From the cell containing the given text, extract its center point as [x, y] coordinate. 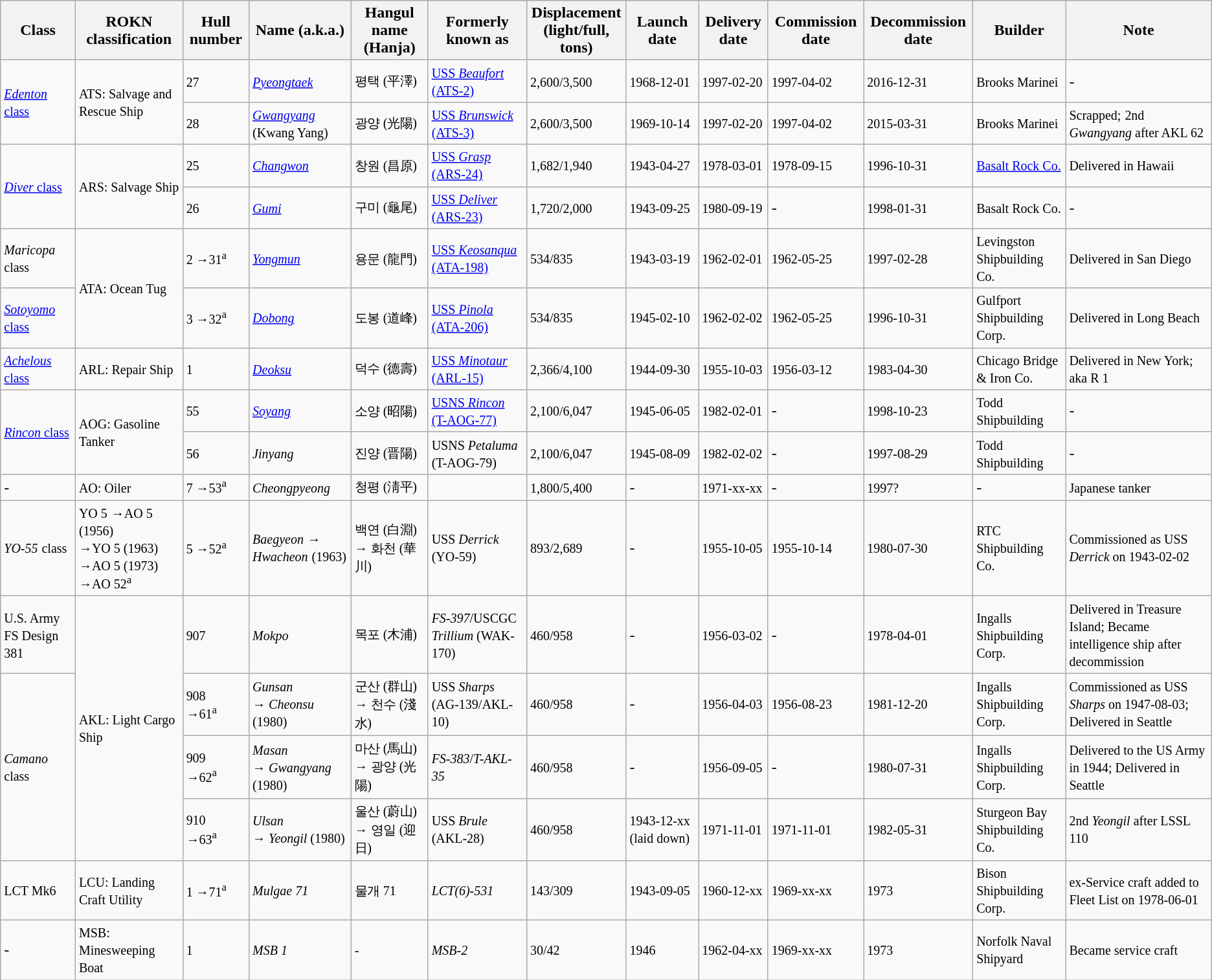
Formerly known as [477, 30]
ATA: Ocean Tug [129, 288]
평택 (平澤) [390, 82]
창원 (昌原) [390, 166]
30/42 [576, 950]
1962-04-xx [733, 950]
Chicago Bridge & Iron Co. [1019, 369]
Displacement(light/full, tons) [576, 30]
1943-12-xx (laid down) [662, 830]
1998-01-31 [918, 207]
ATS: Salvage and Rescue Ship [129, 102]
Sotoyomo class [38, 318]
YO 5 →AO 5 (1956)→YO 5 (1963)→AO 5 (1973)→AO 52a [129, 548]
3 →32a [216, 318]
Pyeongtaek [300, 82]
2,366/4,100 [576, 369]
울산 (蔚山) → 영일 (迎日) [390, 830]
909→62a [216, 766]
Delivered in New York; aka R 1 [1138, 369]
1956-09-05 [733, 766]
1982-05-31 [918, 830]
구미 (龜尾) [390, 207]
Delivered to the US Army in 1944; Delivered in Seattle [1138, 766]
1971-xx-xx [733, 487]
MSB: Minesweeping Boat [129, 950]
군산 (群山) → 천수 (淺水) [390, 704]
1980-07-30 [918, 548]
1 →71a [216, 891]
ex-Service craft added to Fleet List on 1978-06-01 [1138, 891]
26 [216, 207]
1955-10-05 [733, 548]
Soyang [300, 410]
Delivery date [733, 30]
2 →31a [216, 258]
Sturgeon Bay Shipbuilding Co. [1019, 830]
Yongmun [300, 258]
Hull number [216, 30]
Delivered in Hawaii [1138, 166]
USNS Rincon (T-AOG-77) [477, 410]
목포 (木浦) [390, 634]
1,800/5,400 [576, 487]
1,720/2,000 [576, 207]
Commissioned as USS Sharps on 1947-08-03; Delivered in Seattle [1138, 704]
진양 (晋陽) [390, 453]
1978-09-15 [816, 166]
USS Grasp (ARS-24) [477, 166]
1943-09-05 [662, 891]
ARS: Salvage Ship [129, 186]
청평 (淸平) [390, 487]
Norfolk Naval Shipyard [1019, 950]
1997? [918, 487]
7 →53a [216, 487]
Maricopa class [38, 258]
Levingston Shipbuilding Co. [1019, 258]
도봉 (道峰) [390, 318]
Delivered in San Diego [1138, 258]
USS Brunswick (ATS-3) [477, 123]
USNS Petaluma (T-AOG-79) [477, 453]
908→61a [216, 704]
1978-03-01 [733, 166]
1981-12-20 [918, 704]
25 [216, 166]
소양 (昭陽) [390, 410]
Dobong [300, 318]
1943-09-25 [662, 207]
28 [216, 123]
893/2,689 [576, 548]
143/309 [576, 891]
1945-08-09 [662, 453]
AOG: Gasoline Tanker [129, 432]
5 →52a [216, 548]
1968-12-01 [662, 82]
Hangul name(Hanja) [390, 30]
1962-02-02 [733, 318]
1956-08-23 [816, 704]
AO: Oiler [129, 487]
1997-08-29 [918, 453]
1982-02-01 [733, 410]
55 [216, 410]
AKL: Light Cargo Ship [129, 729]
Ulsan→ Yeongil (1980) [300, 830]
1956-04-03 [733, 704]
1998-10-23 [918, 410]
LCU: Landing Craft Utility [129, 891]
용문 (龍門) [390, 258]
USS Derrick (YO-59) [477, 548]
Decommission date [918, 30]
광양 (光陽) [390, 123]
Scrapped; 2nd Gwangyang after AKL 62 [1138, 123]
1980-07-31 [918, 766]
1956-03-02 [733, 634]
Builder [1019, 30]
Note [1138, 30]
Changwon [300, 166]
FS-397/USCGC Trillium (WAK-170) [477, 634]
1962-02-01 [733, 258]
LCT(6)-531 [477, 891]
U.S. Army FS Design 381 [38, 634]
1944-09-30 [662, 369]
Masan→ Gwangyang (1980) [300, 766]
1997-02-28 [918, 258]
1946 [662, 950]
Commission date [816, 30]
USS Pinola (ATA-206) [477, 318]
Jinyang [300, 453]
ROKN classification [129, 30]
USS Sharps (AG-139/AKL-10) [477, 704]
56 [216, 453]
1956-03-12 [816, 369]
Mokpo [300, 634]
Baegyeon → Hwacheon (1963) [300, 548]
USS Keosanqua (ATA-198) [477, 258]
FS-383/T-AKL-35 [477, 766]
Diver class [38, 186]
2nd Yeongil after LSSL 110 [1138, 830]
Became service craft [1138, 950]
백연 (白淵) → 화천 (華川) [390, 548]
Delivered in Long Beach [1138, 318]
1955-10-03 [733, 369]
Achelous class [38, 369]
USS Deliver (ARS-23) [477, 207]
Gunsan→ Cheonsu (1980) [300, 704]
USS Beaufort (ATS-2) [477, 82]
마산 (馬山) → 광양 (光陽) [390, 766]
1969-10-14 [662, 123]
USS Brule (AKL-28) [477, 830]
1,682/1,940 [576, 166]
Launch date [662, 30]
2016-12-31 [918, 82]
Name (a.k.a.) [300, 30]
1960-12-xx [733, 891]
1955-10-14 [816, 548]
Japanese tanker [1138, 487]
Rincon class [38, 432]
Class [38, 30]
Commissioned as USS Derrick on 1943-02-02 [1138, 548]
YO-55 class [38, 548]
덕수 (德壽) [390, 369]
907 [216, 634]
1945-02-10 [662, 318]
Bison Shipbuilding Corp. [1019, 891]
Gumi [300, 207]
910→63a [216, 830]
1982-02-02 [733, 453]
Edenton class [38, 102]
1983-04-30 [918, 369]
물개 71 [390, 891]
USS Minotaur (ARL-15) [477, 369]
Deoksu [300, 369]
1945-06-05 [662, 410]
ARL: Repair Ship [129, 369]
Mulgae 71 [300, 891]
Camano class [38, 767]
1943-03-19 [662, 258]
Gwangyang (Kwang Yang) [300, 123]
RTC Shipbuilding Co. [1019, 548]
2015-03-31 [918, 123]
LCT Mk6 [38, 891]
27 [216, 82]
Cheongpyeong [300, 487]
MSB-2 [477, 950]
Gulfport Shipbuilding Corp. [1019, 318]
1978-04-01 [918, 634]
Delivered in Treasure Island; Became intelligence ship after decommission [1138, 634]
MSB 1 [300, 950]
1980-09-19 [733, 207]
1943-04-27 [662, 166]
